From the cell containing the given text, extract its center point as [X, Y] coordinate. 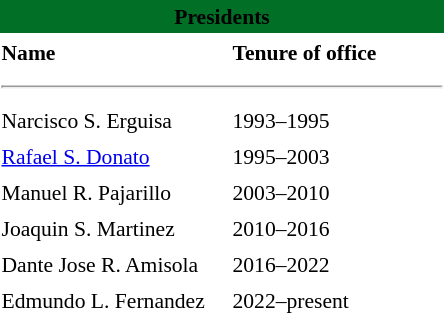
2003–2010 [338, 192]
Rafael S. Donato [114, 156]
1993–1995 [338, 120]
Presidents [222, 16]
Tenure of office [338, 52]
Narcisco S. Erguisa [114, 120]
2010–2016 [338, 228]
2016–2022 [338, 264]
Dante Jose R. Amisola [114, 264]
Manuel R. Pajarillo [114, 192]
Name [114, 52]
1995–2003 [338, 156]
Joaquin S. Martinez [114, 228]
